Return [X, Y] of the center of cell containing provided text 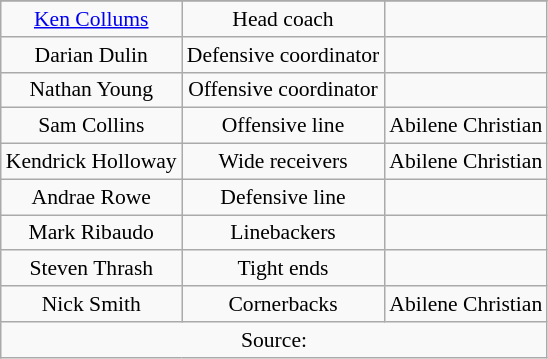
Wide receivers [284, 162]
Source: [274, 340]
Defensive coordinator [284, 55]
Darian Dulin [92, 55]
Tight ends [284, 269]
Offensive coordinator [284, 90]
Andrae Rowe [92, 197]
Linebackers [284, 233]
Kendrick Holloway [92, 162]
Nathan Young [92, 90]
Ken Collums [92, 19]
Mark Ribaudo [92, 233]
Nick Smith [92, 304]
Offensive line [284, 126]
Sam Collins [92, 126]
Cornerbacks [284, 304]
Defensive line [284, 197]
Steven Thrash [92, 269]
Head coach [284, 19]
